Provide the [X, Y] coordinate of the cell's center where the given text is located.  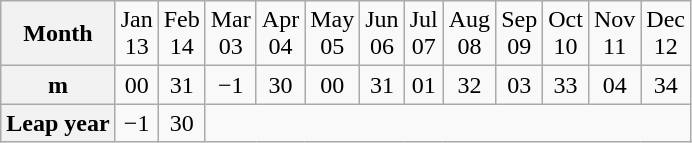
Feb14 [182, 34]
34 [666, 85]
03 [520, 85]
Aug08 [469, 34]
Jan13 [136, 34]
Mar03 [230, 34]
Sep09 [520, 34]
Jul07 [424, 34]
32 [469, 85]
04 [614, 85]
Nov11 [614, 34]
m [58, 85]
Month [58, 34]
33 [566, 85]
Dec12 [666, 34]
May05 [332, 34]
01 [424, 85]
Oct10 [566, 34]
Leap year [58, 123]
Jun06 [382, 34]
Apr04 [280, 34]
